Scan for the cell matching the given text and deliver its [X, Y] coordinate at center. 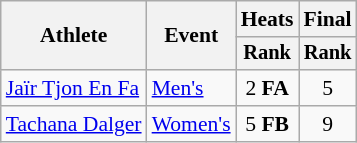
5 [328, 88]
Heats [268, 19]
Men's [192, 88]
Tachana Dalger [74, 124]
9 [328, 124]
Women's [192, 124]
5 FB [268, 124]
Jaïr Tjon En Fa [74, 88]
Athlete [74, 36]
Final [328, 19]
2 FA [268, 88]
Event [192, 36]
